Identify which cell holds the provided text, then report its [x, y] central coordinate. 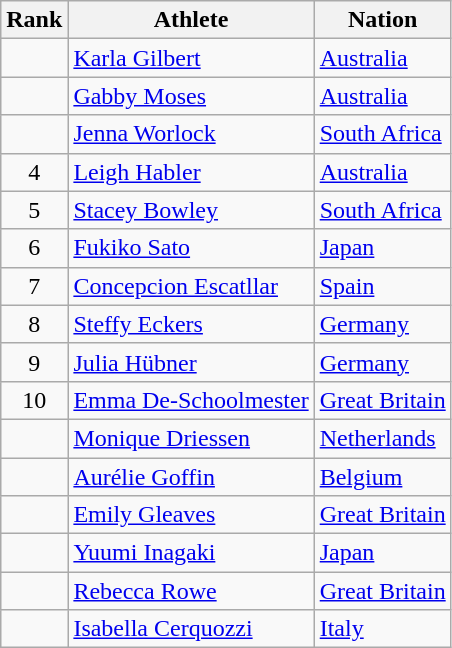
Isabella Cerquozzi [191, 629]
Jenna Worlock [191, 134]
4 [34, 172]
6 [34, 248]
Leigh Habler [191, 172]
Athlete [191, 20]
9 [34, 362]
Julia Hübner [191, 362]
Concepcion Escatllar [191, 286]
8 [34, 324]
Karla Gilbert [191, 58]
Italy [382, 629]
Rebecca Rowe [191, 591]
Spain [382, 286]
Emily Gleaves [191, 515]
Belgium [382, 477]
7 [34, 286]
Steffy Eckers [191, 324]
Netherlands [382, 438]
10 [34, 400]
Rank [34, 20]
Monique Driessen [191, 438]
5 [34, 210]
Aurélie Goffin [191, 477]
Nation [382, 20]
Gabby Moses [191, 96]
Stacey Bowley [191, 210]
Fukiko Sato [191, 248]
Emma De-Schoolmester [191, 400]
Yuumi Inagaki [191, 553]
